For the text-containing cell, return its midpoint in (X, Y) coordinate format. 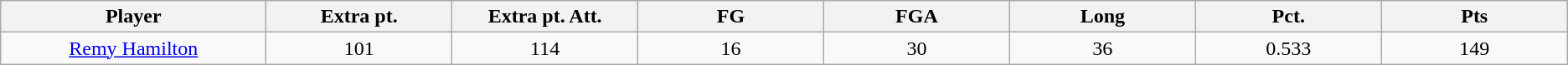
36 (1102, 48)
0.533 (1288, 48)
101 (359, 48)
Extra pt. (359, 17)
149 (1474, 48)
114 (545, 48)
16 (731, 48)
Pts (1474, 17)
Player (134, 17)
Long (1102, 17)
Extra pt. Att. (545, 17)
30 (916, 48)
FG (731, 17)
Remy Hamilton (134, 48)
Pct. (1288, 17)
FGA (916, 17)
